Capture the cell that displays the provided text and extract its [x, y] central coordinate. 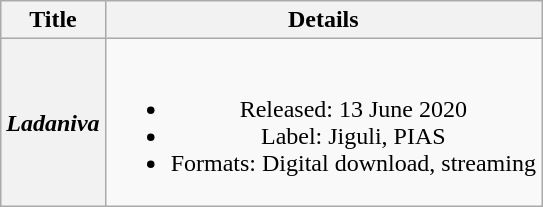
Title [53, 20]
Details [323, 20]
Released: 13 June 2020Label: Jiguli, PIASFormats: Digital download, streaming [323, 122]
Ladaniva [53, 122]
